Pinpoint the cell where the given text exists, returning its [x, y] midpoint coordinate. 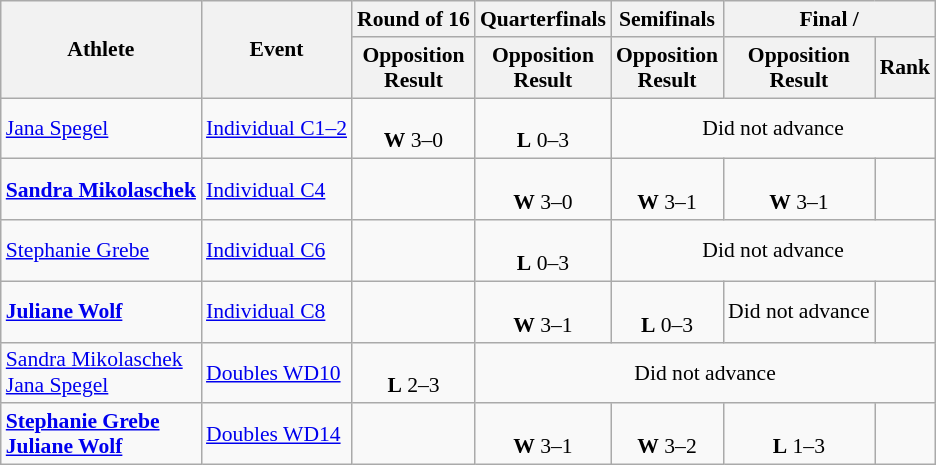
Semifinals [667, 19]
Individual C1–2 [276, 128]
Stephanie Grebe [101, 250]
W 3–2 [667, 434]
Athlete [101, 50]
Round of 16 [414, 19]
Stephanie GrebeJuliane Wolf [101, 434]
Doubles WD14 [276, 434]
L 2–3 [414, 372]
Sandra Mikolaschek [101, 190]
Juliane Wolf [101, 312]
L 1–3 [799, 434]
Jana Spegel [101, 128]
Rank [906, 68]
Individual C6 [276, 250]
Sandra MikolaschekJana Spegel [101, 372]
Quarterfinals [543, 19]
Doubles WD10 [276, 372]
Individual C8 [276, 312]
Individual C4 [276, 190]
Event [276, 50]
Final / [829, 19]
